Output the [X, Y] coordinate of the center of the cell containing the given text.  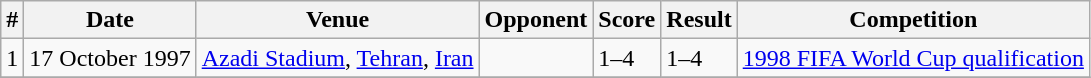
Venue [338, 20]
Date [110, 20]
Azadi Stadium, Tehran, Iran [338, 58]
Score [627, 20]
1 [12, 58]
1998 FIFA World Cup qualification [913, 58]
# [12, 20]
Result [699, 20]
Competition [913, 20]
Opponent [536, 20]
17 October 1997 [110, 58]
